Extract the [x, y] coordinate from the center of the cell holding the provided text.  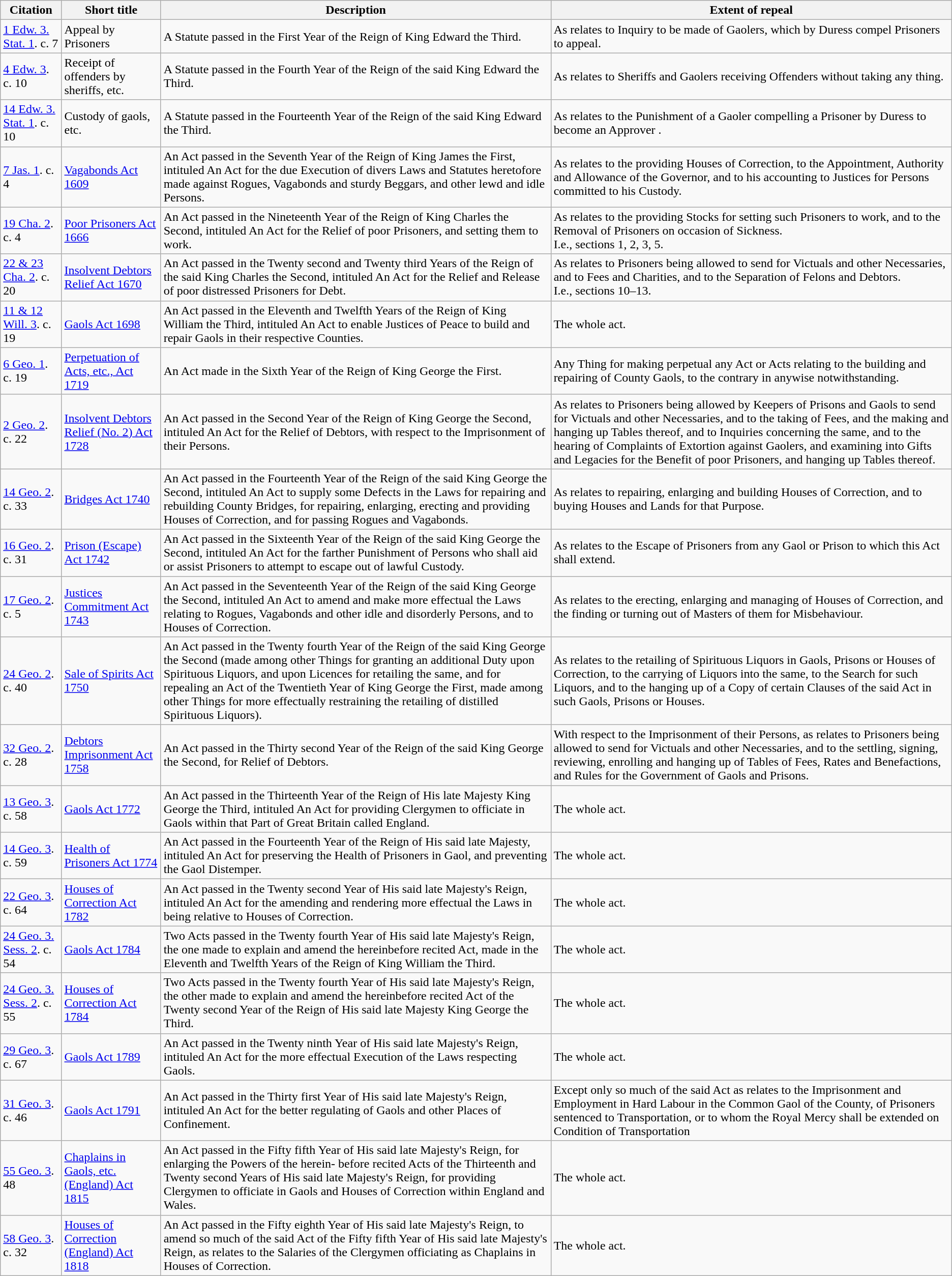
7 Jas. 1. c. 4 [31, 177]
Houses of Correction Act 1782 [111, 903]
Extent of repeal [751, 10]
As relates to repairing, enlarging and building Houses of Correction, and to buying Houses and Lands for that Purpose. [751, 499]
Debtors Imprisonment Act 1758 [111, 755]
19 Cha. 2. c. 4 [31, 230]
14 Geo. 2. c. 33 [31, 499]
11 & 12 Will. 3. c. 19 [31, 324]
Justices Commitment Act 1743 [111, 606]
4 Edw. 3. c. 10 [31, 76]
Prison (Escape) Act 1742 [111, 553]
Gaols Act 1784 [111, 949]
2 Geo. 2. c. 22 [31, 431]
24 Geo. 2. c. 40 [31, 681]
An Act passed in the Thirty second Year of the Reign of the said King George the Second, for Relief of Debtors. [356, 755]
Custody of gaols, etc. [111, 123]
Gaols Act 1698 [111, 324]
Short title [111, 10]
29 Geo. 3. c. 67 [31, 1057]
6 Geo. 1. c. 19 [31, 371]
Gaols Act 1772 [111, 809]
Poor Prisoners Act 1666 [111, 230]
Health of Prisoners Act 1774 [111, 856]
13 Geo. 3. c. 58 [31, 809]
14 Edw. 3. Stat. 1. c. 10 [31, 123]
14 Geo. 3. c. 59 [31, 856]
Description [356, 10]
24 Geo. 3. Sess. 2. c. 54 [31, 949]
Gaols Act 1789 [111, 1057]
16 Geo. 2. c. 31 [31, 553]
22 Geo. 3. c. 64 [31, 903]
An Act made in the Sixth Year of the Reign of King George the First. [356, 371]
Chaplains in Gaols, etc. (England) Act 1815 [111, 1178]
17 Geo. 2. c. 5 [31, 606]
A Statute passed in the Fourteenth Year of the Reign of the said King Edward the Third. [356, 123]
As relates to the Escape of Prisoners from any Gaol or Prison to which this Act shall extend. [751, 553]
Citation [31, 10]
Houses of Correction (England) Act 1818 [111, 1245]
58 Geo. 3. c. 32 [31, 1245]
As relates to Inquiry to be made of Gaolers, which by Duress compel Prisoners to appeal. [751, 37]
A Statute passed in the First Year of the Reign of King Edward the Third. [356, 37]
Perpetuation of Acts, etc., Act 1719 [111, 371]
Insolvent Debtors Relief Act 1670 [111, 277]
31 Geo. 3. c. 46 [31, 1110]
Gaols Act 1791 [111, 1110]
As relates to the Punishment of a Gaoler compelling a Prisoner by Duress to become an Approver . [751, 123]
Bridges Act 1740 [111, 499]
Insolvent Debtors Relief (No. 2) Act 1728 [111, 431]
Sale of Spirits Act 1750 [111, 681]
As relates to the erecting, enlarging and managing of Houses of Correction, and the finding or turning out of Masters of them for Misbehaviour. [751, 606]
1 Edw. 3. Stat. 1. c. 7 [31, 37]
A Statute passed in the Fourth Year of the Reign of the said King Edward the Third. [356, 76]
22 & 23 Cha. 2. c. 20 [31, 277]
Receipt of offenders by sheriffs, etc. [111, 76]
Appeal by Prisoners [111, 37]
Houses of Correction Act 1784 [111, 1003]
55 Geo. 3. 48 [31, 1178]
As relates to Sheriffs and Gaolers receiving Offenders without taking any thing. [751, 76]
Any Thing for making perpetual any Act or Acts relating to the building and repairing of County Gaols, to the contrary in anywise notwithstanding. [751, 371]
32 Geo. 2. c. 28 [31, 755]
24 Geo. 3. Sess. 2. c. 55 [31, 1003]
Vagabonds Act 1609 [111, 177]
